Return the [X, Y] coordinate for the center point of the cell that contains the specified text.  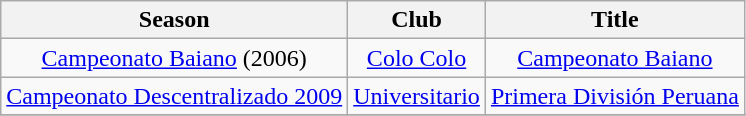
Campeonato Baiano (2006) [174, 58]
Season [174, 20]
Primera División Peruana [614, 96]
Colo Colo [417, 58]
Universitario [417, 96]
Campeonato Baiano [614, 58]
Title [614, 20]
Club [417, 20]
Campeonato Descentralizado 2009 [174, 96]
